Identify which cell holds the provided text, then report its [X, Y] central coordinate. 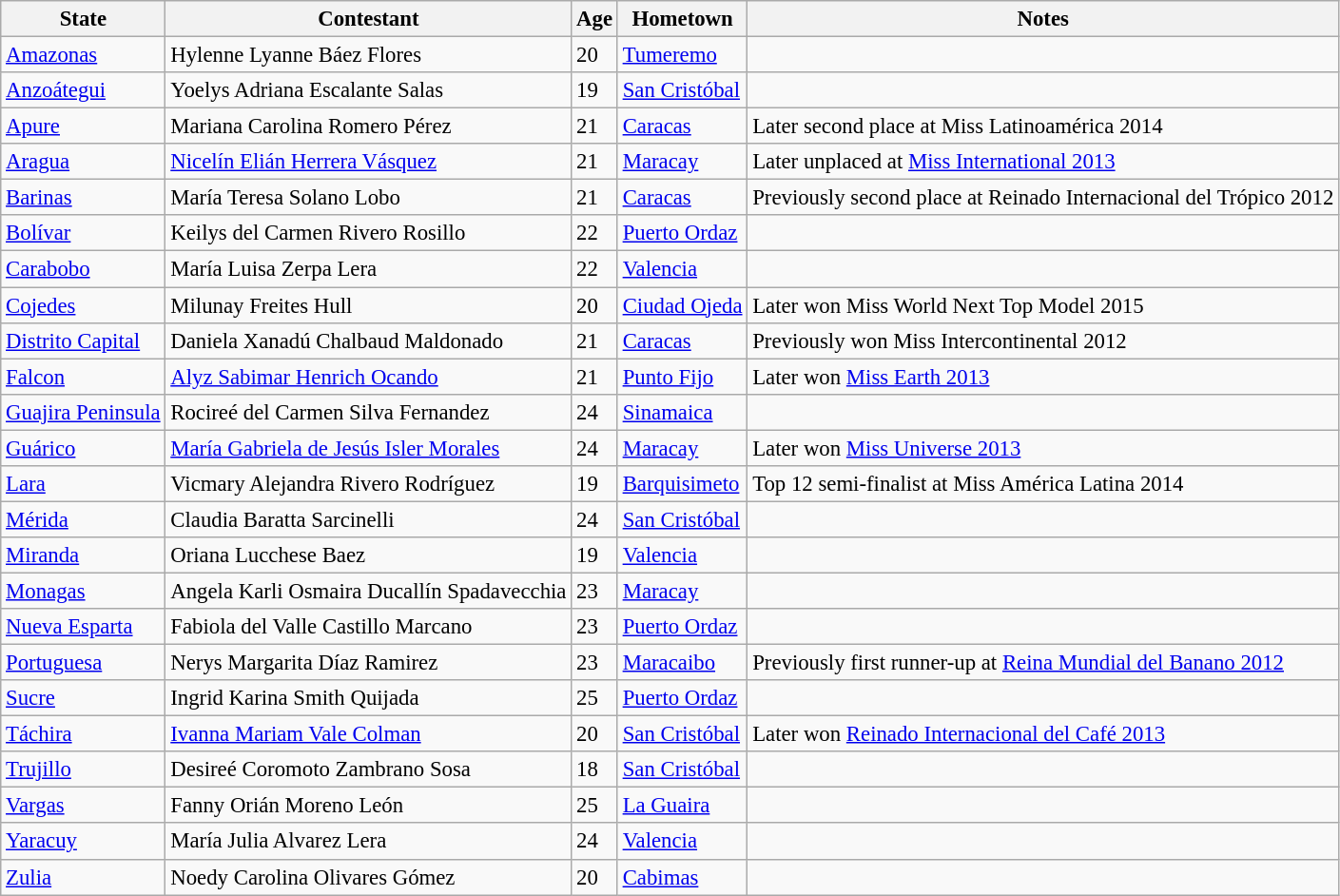
María Julia Alvarez Lera [369, 842]
Bolívar [84, 233]
Age [595, 19]
Later won Miss Universe 2013 [1043, 448]
Anzoátegui [84, 90]
Mariana Carolina Romero Pérez [369, 127]
Falcon [84, 377]
Distrito Capital [84, 341]
Apure [84, 127]
Cojedes [84, 305]
Keilys del Carmen Rivero Rosillo [369, 233]
Lara [84, 484]
Sucre [84, 698]
18 [595, 769]
Fanny Orián Moreno León [369, 806]
Claudia Baratta Sarcinelli [369, 519]
Carabobo [84, 269]
Contestant [369, 19]
Vicmary Alejandra Rivero Rodríguez [369, 484]
Previously won Miss Intercontinental 2012 [1043, 341]
Milunay Freites Hull [369, 305]
Previously second place at Reinado Internacional del Trópico 2012 [1043, 198]
Hylenne Lyanne Báez Flores [369, 55]
Nicelín Elián Herrera Vásquez [369, 162]
Barinas [84, 198]
Monagas [84, 591]
Aragua [84, 162]
Mérida [84, 519]
Yaracuy [84, 842]
Amazonas [84, 55]
Desireé Coromoto Zambrano Sosa [369, 769]
Punto Fijo [682, 377]
María Teresa Solano Lobo [369, 198]
Hometown [682, 19]
La Guaira [682, 806]
Zulia [84, 877]
Maracaibo [682, 663]
Oriana Lucchese Baez [369, 555]
Top 12 semi-finalist at Miss América Latina 2014 [1043, 484]
Trujillo [84, 769]
Yoelys Adriana Escalante Salas [369, 90]
María Gabriela de Jesús Isler Morales [369, 448]
Previously first runner-up at Reina Mundial del Banano 2012 [1043, 663]
Guajira Peninsula [84, 412]
Ciudad Ojeda [682, 305]
María Luisa Zerpa Lera [369, 269]
Táchira [84, 734]
Guárico [84, 448]
Nerys Margarita Díaz Ramirez [369, 663]
Ivanna Mariam Vale Colman [369, 734]
Alyz Sabimar Henrich Ocando [369, 377]
Daniela Xanadú Chalbaud Maldonado [369, 341]
Sinamaica [682, 412]
Cabimas [682, 877]
Later second place at Miss Latinoamérica 2014 [1043, 127]
Tumeremo [682, 55]
Later won Reinado Internacional del Café 2013 [1043, 734]
Barquisimeto [682, 484]
Ingrid Karina Smith Quijada [369, 698]
Vargas [84, 806]
Notes [1043, 19]
Portuguesa [84, 663]
Later unplaced at Miss International 2013 [1043, 162]
Miranda [84, 555]
Later won Miss World Next Top Model 2015 [1043, 305]
Angela Karli Osmaira Ducallín Spadavecchia [369, 591]
Nueva Esparta [84, 627]
Noedy Carolina Olivares Gómez [369, 877]
Fabiola del Valle Castillo Marcano [369, 627]
Later won Miss Earth 2013 [1043, 377]
Rocireé del Carmen Silva Fernandez [369, 412]
State [84, 19]
